Locate the cell with the specified text and output its [x, y] center coordinate. 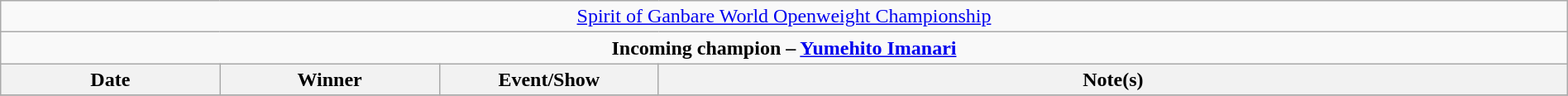
Date [111, 79]
Note(s) [1113, 79]
Event/Show [549, 79]
Incoming champion – Yumehito Imanari [784, 48]
Winner [329, 79]
Spirit of Ganbare World Openweight Championship [784, 17]
